Return the [X, Y] coordinate for the center point of the cell that contains the specified text.  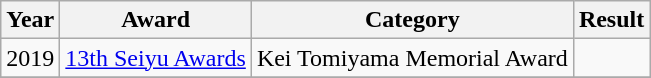
Kei Tomiyama Memorial Award [412, 58]
13th Seiyu Awards [156, 58]
Result [611, 20]
2019 [30, 58]
Award [156, 20]
Category [412, 20]
Year [30, 20]
